Detect which cell encompasses the target text, then output its [X, Y] center coordinate. 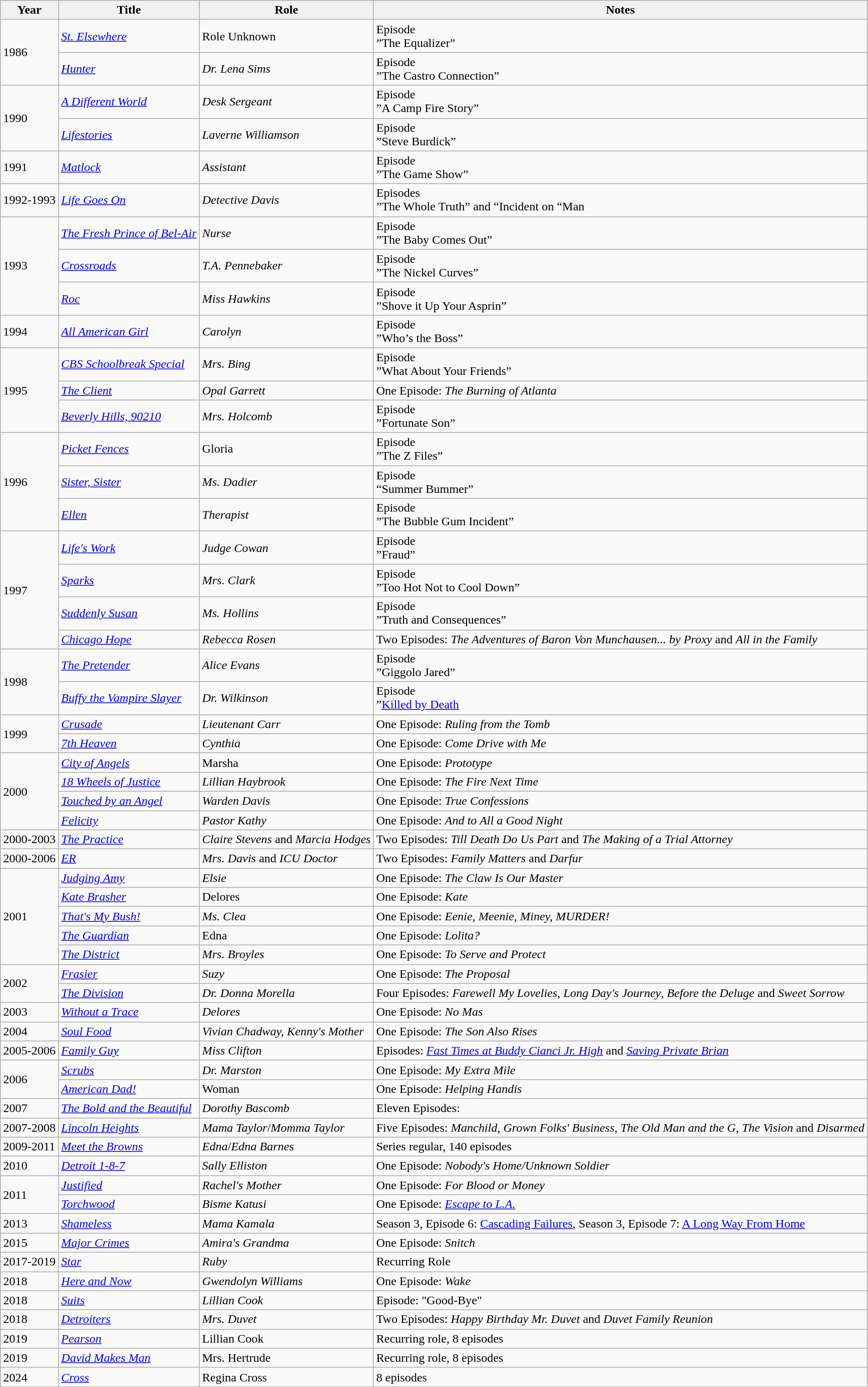
The Practice [129, 840]
Marsha [286, 762]
2001 [29, 916]
Star [129, 1262]
Eleven Episodes: [620, 1108]
City of Angels [129, 762]
Elsie [286, 878]
Ruby [286, 1262]
1990 [29, 118]
David Makes Man [129, 1358]
One Episode: Wake [620, 1281]
Kate Brasher [129, 897]
Sister, Sister [129, 482]
Mama Taylor/Momma Taylor [286, 1128]
Mrs. Broyles [286, 955]
Beverly Hills, 90210 [129, 417]
Episodes: Fast Times at Buddy Cianci Jr. High and Saving Private Brian [620, 1050]
Episode”Giggolo Jared” [620, 665]
Episode”Killed by Death [620, 698]
Alice Evans [286, 665]
One Episode: The Son Also Rises [620, 1031]
1999 [29, 734]
2003 [29, 1012]
Crossroads [129, 265]
Five Episodes: Manchild, Grown Folks' Business, The Old Man and the G, The Vision and Disarmed [620, 1128]
One Episode: Snitch [620, 1243]
Dr. Lena Sims [286, 69]
Judging Amy [129, 878]
Life Goes On [129, 200]
Suddenly Susan [129, 614]
Desk Sergeant [286, 102]
Episode”Fortunate Son” [620, 417]
Series regular, 140 episodes [620, 1147]
Mrs. Holcomb [286, 417]
Two Episodes: Till Death Do Us Part and The Making of a Trial Attorney [620, 840]
Lifestories [129, 134]
Episode”The Equalizer” [620, 36]
2007 [29, 1108]
1986 [29, 52]
Regina Cross [286, 1377]
Major Crimes [129, 1243]
Detroit 1-8-7 [129, 1166]
Dr. Donna Morella [286, 993]
Touched by an Angel [129, 801]
Therapist [286, 515]
Notes [620, 10]
Crusade [129, 724]
Recurring Role [620, 1262]
Episode”A Camp Fire Story” [620, 102]
Opal Garrett [286, 390]
Sparks [129, 580]
Lieutenant Carr [286, 724]
2000 [29, 791]
Claire Stevens and Marcia Hodges [286, 840]
Edna/Edna Barnes [286, 1147]
Episode”The Nickel Curves” [620, 265]
Picket Fences [129, 449]
Episode”Fraud” [620, 548]
Buffy the Vampire Slayer [129, 698]
Gwendolyn Williams [286, 1281]
Episode”The Bubble Gum Incident” [620, 515]
Family Guy [129, 1050]
Shameless [129, 1224]
Suits [129, 1300]
Dorothy Bascomb [286, 1108]
Bisme Katusi [286, 1204]
St. Elsewhere [129, 36]
One Episode: Eenie, Meenie, Miney, MURDER! [620, 916]
Pearson [129, 1339]
Rebecca Rosen [286, 639]
One Episode: My Extra Mile [620, 1070]
Episode“Summer Bummer” [620, 482]
1998 [29, 682]
Episode”The Castro Connection” [620, 69]
Rachel's Mother [286, 1185]
All American Girl [129, 331]
Episode”The Z Files” [620, 449]
Detective Davis [286, 200]
Torchwood [129, 1204]
Two Episodes: The Adventures of Baron Von Munchausen... by Proxy and All in the Family [620, 639]
Edna [286, 935]
Episodes”The Whole Truth” and “Incident on “Man [620, 200]
Year [29, 10]
2011 [29, 1195]
One Episode: No Mas [620, 1012]
Frasier [129, 974]
CBS Schoolbreak Special [129, 364]
Carolyn [286, 331]
One Episode: Nobody's Home/Unknown Soldier [620, 1166]
One Episode: Prototype [620, 762]
Vivian Chadway, Kenny's Mother [286, 1031]
One Episode: For Blood or Money [620, 1185]
Warden Davis [286, 801]
Ms. Hollins [286, 614]
Laverne Williamson [286, 134]
Mrs. Hertrude [286, 1358]
Mrs. Davis and ICU Doctor [286, 859]
One Episode: Lolita? [620, 935]
The Bold and the Beautiful [129, 1108]
One Episode: The Proposal [620, 974]
Justified [129, 1185]
Nurse [286, 233]
Four Episodes: Farewell My Lovelies, Long Day's Journey, Before the Deluge and Sweet Sorrow [620, 993]
Lillian Haybrook [286, 782]
One Episode: The Claw Is Our Master [620, 878]
Pastor Kathy [286, 820]
That's My Bush! [129, 916]
One Episode: Ruling from the Tomb [620, 724]
Episode”The Game Show” [620, 168]
Soul Food [129, 1031]
Mrs. Bing [286, 364]
Role Unknown [286, 36]
2006 [29, 1079]
2005-2006 [29, 1050]
2010 [29, 1166]
Episode”Shove it Up Your Asprin” [620, 299]
Scrubs [129, 1070]
Lincoln Heights [129, 1128]
Detroiters [129, 1319]
The Client [129, 390]
Matlock [129, 168]
Amira's Grandma [286, 1243]
18 Wheels of Justice [129, 782]
Dr. Marston [286, 1070]
Miss Hawkins [286, 299]
1991 [29, 168]
2000-2003 [29, 840]
Suzy [286, 974]
Miss Clifton [286, 1050]
2002 [29, 983]
Episode”Truth and Consequences” [620, 614]
Hunter [129, 69]
Mama Kamala [286, 1224]
A Different World [129, 102]
The District [129, 955]
One Episode: To Serve and Protect [620, 955]
1992-1993 [29, 200]
Episode”Who’s the Boss” [620, 331]
2017-2019 [29, 1262]
2007-2008 [29, 1128]
One Episode: Come Drive with Me [620, 743]
Ellen [129, 515]
One Episode: Kate [620, 897]
Meet the Browns [129, 1147]
One Episode: True Confessions [620, 801]
Gloria [286, 449]
One Episode: The Fire Next Time [620, 782]
Assistant [286, 168]
Judge Cowan [286, 548]
Episode”The Baby Comes Out” [620, 233]
T.A. Pennebaker [286, 265]
1994 [29, 331]
2004 [29, 1031]
Cynthia [286, 743]
Here and Now [129, 1281]
One Episode: The Burning of Atlanta [620, 390]
2015 [29, 1243]
Felicity [129, 820]
1997 [29, 590]
Ms. Dadier [286, 482]
Mrs. Duvet [286, 1319]
2009-2011 [29, 1147]
Title [129, 10]
Ms. Clea [286, 916]
One Episode: And to All a Good Night [620, 820]
1995 [29, 390]
Episode”Too Hot Not to Cool Down” [620, 580]
2013 [29, 1224]
One Episode: Helping Handis [620, 1089]
The Fresh Prince of Bel-Air [129, 233]
Episode”Steve Burdick” [620, 134]
Life's Work [129, 548]
The Pretender [129, 665]
Woman [286, 1089]
Roc [129, 299]
1993 [29, 265]
Chicago Hope [129, 639]
Role [286, 10]
2000-2006 [29, 859]
Dr. Wilkinson [286, 698]
7th Heaven [129, 743]
ER [129, 859]
Episode: "Good-Bye" [620, 1300]
Two Episodes: Happy Birthday Mr. Duvet and Duvet Family Reunion [620, 1319]
Cross [129, 1377]
Mrs. Clark [286, 580]
Without a Trace [129, 1012]
Two Episodes: Family Matters and Darfur [620, 859]
Season 3, Episode 6: Cascading Failures, Season 3, Episode 7: A Long Way From Home [620, 1224]
2024 [29, 1377]
1996 [29, 482]
8 episodes [620, 1377]
One Episode: Escape to L.A. [620, 1204]
The Division [129, 993]
American Dad! [129, 1089]
The Guardian [129, 935]
Sally Elliston [286, 1166]
Episode”What About Your Friends” [620, 364]
